Return the (X, Y) coordinate for the center point of the cell that contains the specified text.  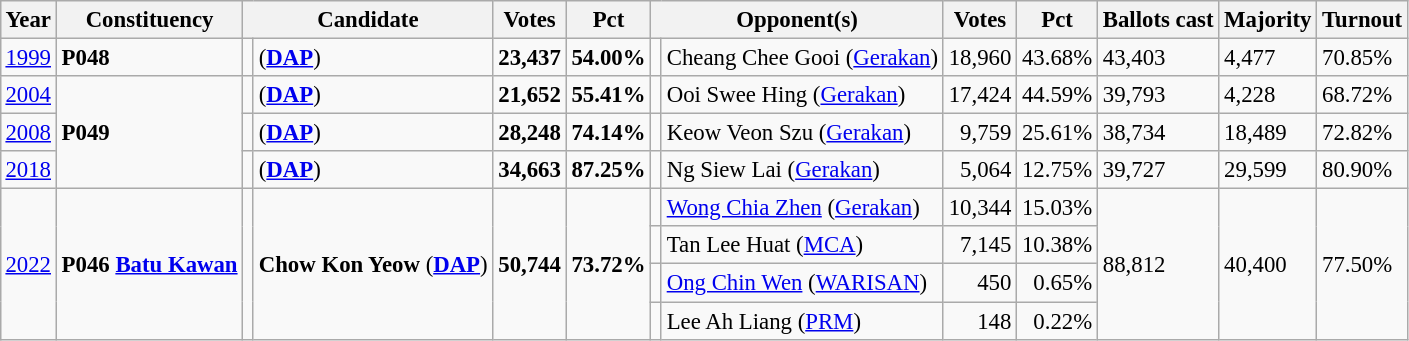
25.61% (1058, 133)
44.59% (1058, 95)
50,744 (530, 264)
P049 (150, 132)
23,437 (530, 57)
4,228 (1268, 95)
7,145 (980, 245)
12.75% (1058, 170)
55.41% (608, 95)
Opponent(s) (798, 20)
Majority (1268, 20)
Constituency (150, 20)
10.38% (1058, 245)
1999 (28, 57)
28,248 (530, 133)
Year (28, 20)
0.65% (1058, 283)
10,344 (980, 208)
39,793 (1158, 95)
2018 (28, 170)
2008 (28, 133)
18,960 (980, 57)
Ng Siew Lai (Gerakan) (802, 170)
Candidate (368, 20)
P048 (150, 57)
5,064 (980, 170)
77.50% (1362, 264)
2004 (28, 95)
Lee Ah Liang (PRM) (802, 321)
74.14% (608, 133)
Wong Chia Zhen (Gerakan) (802, 208)
Keow Veon Szu (Gerakan) (802, 133)
68.72% (1362, 95)
0.22% (1058, 321)
2022 (28, 264)
18,489 (1268, 133)
70.85% (1362, 57)
Turnout (1362, 20)
15.03% (1058, 208)
80.90% (1362, 170)
P046 Batu Kawan (150, 264)
Ong Chin Wen (WARISAN) (802, 283)
29,599 (1268, 170)
88,812 (1158, 264)
21,652 (530, 95)
72.82% (1362, 133)
40,400 (1268, 264)
Cheang Chee Gooi (Gerakan) (802, 57)
43,403 (1158, 57)
450 (980, 283)
39,727 (1158, 170)
Chow Kon Yeow (DAP) (372, 264)
Ooi Swee Hing (Gerakan) (802, 95)
43.68% (1058, 57)
Ballots cast (1158, 20)
54.00% (608, 57)
17,424 (980, 95)
9,759 (980, 133)
4,477 (1268, 57)
38,734 (1158, 133)
Tan Lee Huat (MCA) (802, 245)
148 (980, 321)
87.25% (608, 170)
34,663 (530, 170)
73.72% (608, 264)
